Detect which cell encompasses the target text, then output its [X, Y] center coordinate. 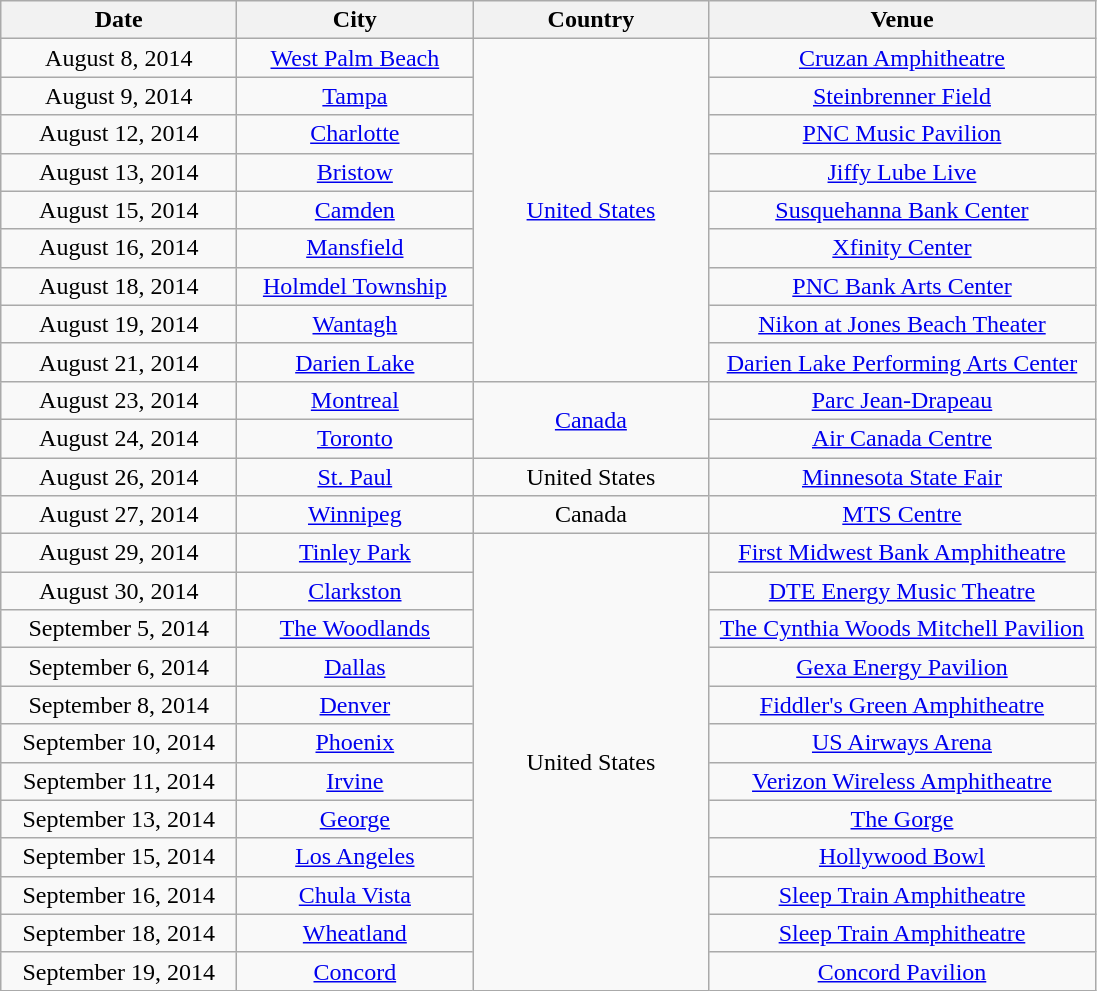
Los Angeles [355, 857]
Wantagh [355, 324]
Montreal [355, 400]
George [355, 819]
September 5, 2014 [119, 629]
Dallas [355, 667]
September 11, 2014 [119, 781]
Irvine [355, 781]
Phoenix [355, 743]
City [355, 20]
Verizon Wireless Amphitheatre [902, 781]
Date [119, 20]
Fiddler's Green Amphitheatre [902, 705]
August 12, 2014 [119, 134]
Steinbrenner Field [902, 96]
August 26, 2014 [119, 477]
First Midwest Bank Amphitheatre [902, 553]
St. Paul [355, 477]
August 8, 2014 [119, 58]
August 16, 2014 [119, 248]
August 21, 2014 [119, 362]
The Cynthia Woods Mitchell Pavilion [902, 629]
Gexa Energy Pavilion [902, 667]
MTS Centre [902, 515]
August 23, 2014 [119, 400]
Toronto [355, 438]
Charlotte [355, 134]
US Airways Arena [902, 743]
PNC Bank Arts Center [902, 286]
PNC Music Pavilion [902, 134]
Darien Lake Performing Arts Center [902, 362]
Cruzan Amphitheatre [902, 58]
Winnipeg [355, 515]
Xfinity Center [902, 248]
Air Canada Centre [902, 438]
August 19, 2014 [119, 324]
September 18, 2014 [119, 933]
DTE Energy Music Theatre [902, 591]
The Woodlands [355, 629]
Denver [355, 705]
September 10, 2014 [119, 743]
The Gorge [902, 819]
Parc Jean-Drapeau [902, 400]
Venue [902, 20]
Clarkston [355, 591]
Tinley Park [355, 553]
September 13, 2014 [119, 819]
Nikon at Jones Beach Theater [902, 324]
West Palm Beach [355, 58]
September 19, 2014 [119, 971]
Minnesota State Fair [902, 477]
September 16, 2014 [119, 895]
Wheatland [355, 933]
August 18, 2014 [119, 286]
August 27, 2014 [119, 515]
August 15, 2014 [119, 210]
Darien Lake [355, 362]
Susquehanna Bank Center [902, 210]
Jiffy Lube Live [902, 172]
Concord Pavilion [902, 971]
Hollywood Bowl [902, 857]
August 24, 2014 [119, 438]
Tampa [355, 96]
August 13, 2014 [119, 172]
August 30, 2014 [119, 591]
Mansfield [355, 248]
August 29, 2014 [119, 553]
Concord [355, 971]
Country [591, 20]
September 15, 2014 [119, 857]
September 8, 2014 [119, 705]
Holmdel Township [355, 286]
August 9, 2014 [119, 96]
Bristow [355, 172]
Camden [355, 210]
September 6, 2014 [119, 667]
Chula Vista [355, 895]
